Find where the given text appears and provide that cell's center as (X, Y) coordinate. 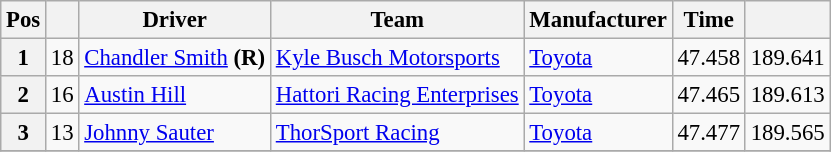
Kyle Busch Motorsports (397, 58)
189.565 (788, 133)
18 (62, 58)
Chandler Smith (R) (175, 58)
1 (24, 58)
Hattori Racing Enterprises (397, 95)
2 (24, 95)
ThorSport Racing (397, 133)
189.613 (788, 95)
Team (397, 20)
Pos (24, 20)
47.465 (708, 95)
47.477 (708, 133)
Time (708, 20)
3 (24, 133)
Austin Hill (175, 95)
13 (62, 133)
189.641 (788, 58)
Manufacturer (598, 20)
Driver (175, 20)
47.458 (708, 58)
16 (62, 95)
Johnny Sauter (175, 133)
